Output the [x, y] coordinate of the center of the cell containing the given text.  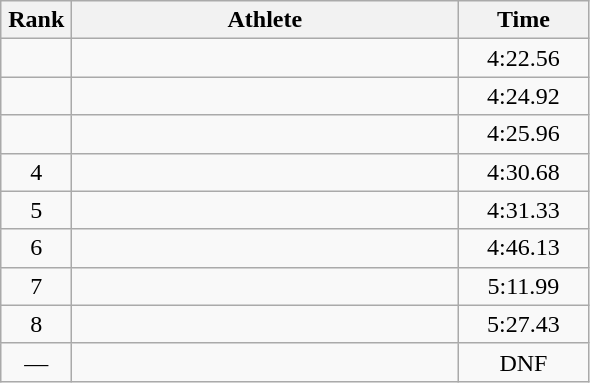
5:27.43 [524, 324]
6 [36, 248]
— [36, 362]
Time [524, 20]
7 [36, 286]
5 [36, 210]
DNF [524, 362]
4 [36, 172]
4:22.56 [524, 58]
5:11.99 [524, 286]
4:31.33 [524, 210]
8 [36, 324]
Rank [36, 20]
4:25.96 [524, 134]
4:46.13 [524, 248]
4:24.92 [524, 96]
4:30.68 [524, 172]
Athlete [265, 20]
